Determine the [x, y] coordinate at the center of the cell enclosing the given text.  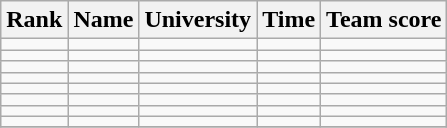
Name [104, 20]
Rank [34, 20]
University [198, 20]
Time [289, 20]
Team score [384, 20]
